Return the [X, Y] coordinate for the center point of the cell that contains the specified text.  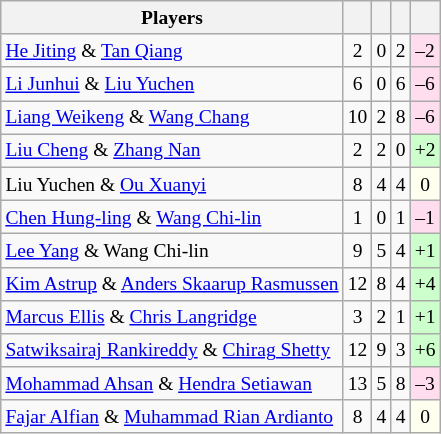
Marcus Ellis & Chris Langridge [172, 316]
–3 [425, 384]
Players [172, 18]
13 [358, 384]
+6 [425, 350]
Kim Astrup & Anders Skaarup Rasmussen [172, 284]
+2 [425, 150]
Li Junhui & Liu Yuchen [172, 84]
Chen Hung-ling & Wang Chi-lin [172, 216]
Liu Cheng & Zhang Nan [172, 150]
Liang Weikeng & Wang Chang [172, 118]
Lee Yang & Wang Chi-lin [172, 250]
Satwiksairaj Rankireddy & Chirag Shetty [172, 350]
–2 [425, 50]
–1 [425, 216]
+4 [425, 284]
Liu Yuchen & Ou Xuanyi [172, 184]
10 [358, 118]
Mohammad Ahsan & Hendra Setiawan [172, 384]
He Jiting & Tan Qiang [172, 50]
Fajar Alfian & Muhammad Rian Ardianto [172, 416]
